Locate the cell with the specified text and output its (X, Y) center coordinate. 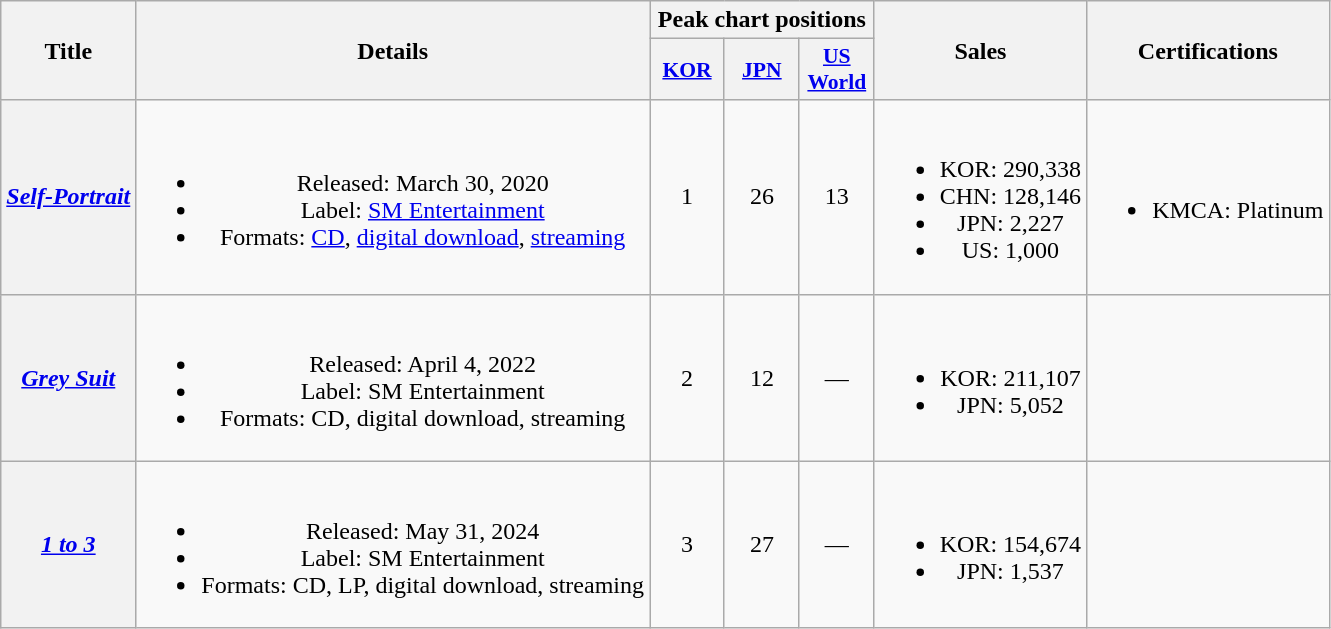
KOR: 290,338CHN: 128,146JPN: 2,227 US: 1,000 (980, 197)
Certifications (1208, 50)
27 (762, 544)
KOR (688, 70)
KOR: 154,674JPN: 1,537 (980, 544)
KOR: 211,107JPN: 5,052 (980, 378)
Released: March 30, 2020Label: SM EntertainmentFormats: CD, digital download, streaming (393, 197)
12 (762, 378)
3 (688, 544)
JPN (762, 70)
Peak chart positions (762, 20)
Grey Suit (68, 378)
Details (393, 50)
13 (836, 197)
USWorld (836, 70)
Released: April 4, 2022Label: SM EntertainmentFormats: CD, digital download, streaming (393, 378)
Released: May 31, 2024Label: SM EntertainmentFormats: CD, LP, digital download, streaming (393, 544)
26 (762, 197)
Title (68, 50)
KMCA: Platinum (1208, 197)
Sales (980, 50)
1 to 3 (68, 544)
1 (688, 197)
Self-Portrait (68, 197)
2 (688, 378)
